Provide the [x, y] coordinate of the cell's center where the given text is located.  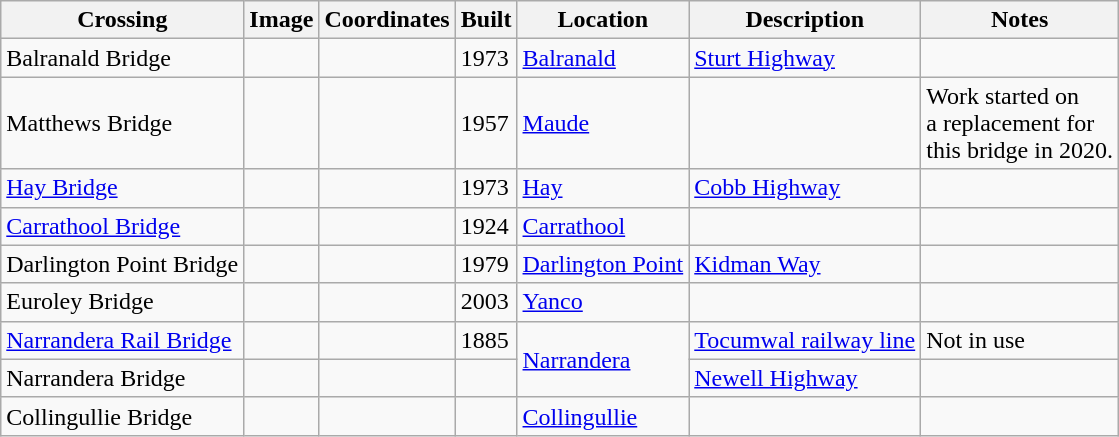
Collingullie [603, 416]
Sturt Highway [805, 58]
Narrandera [603, 359]
Matthews Bridge [122, 123]
Location [603, 20]
Yanco [603, 302]
Built [486, 20]
1885 [486, 340]
Narrandera Rail Bridge [122, 340]
Euroley Bridge [122, 302]
Collingullie Bridge [122, 416]
Work started ona replacement forthis bridge in 2020. [1020, 123]
1924 [486, 226]
Darlington Point Bridge [122, 264]
2003 [486, 302]
Not in use [1020, 340]
Hay [603, 188]
Carrathool [603, 226]
1957 [486, 123]
Image [282, 20]
Balranald Bridge [122, 58]
Crossing [122, 20]
Hay Bridge [122, 188]
Cobb Highway [805, 188]
Maude [603, 123]
Narrandera Bridge [122, 378]
Carrathool Bridge [122, 226]
Balranald [603, 58]
Notes [1020, 20]
Darlington Point [603, 264]
Description [805, 20]
Tocumwal railway line [805, 340]
Kidman Way [805, 264]
Coordinates [387, 20]
Newell Highway [805, 378]
1979 [486, 264]
